Search for the cell housing the specified text and yield its (X, Y) center coordinate. 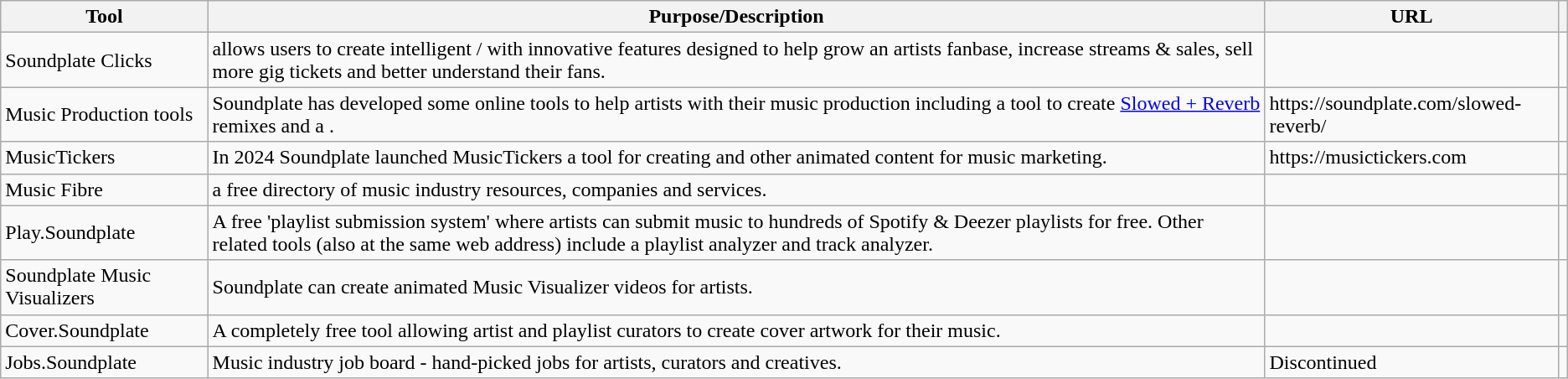
Cover.Soundplate (104, 330)
Play.Soundplate (104, 233)
Discontinued (1411, 362)
Tool (104, 17)
Music Production tools (104, 114)
URL (1411, 17)
a free directory of music industry resources, companies and services. (736, 189)
Jobs.Soundplate (104, 362)
A completely free tool allowing artist and playlist curators to create cover artwork for their music. (736, 330)
Soundplate has developed some online tools to help artists with their music production including a tool to create Slowed + Reverb remixes and a . (736, 114)
MusicTickers (104, 158)
In 2024 Soundplate launched MusicTickers a tool for creating and other animated content for music marketing. (736, 158)
Soundplate Clicks (104, 60)
Soundplate Music Visualizers (104, 287)
Soundplate can create animated Music Visualizer videos for artists. (736, 287)
Music Fibre (104, 189)
Music industry job board - hand-picked jobs for artists, curators and creatives. (736, 362)
https://musictickers.com (1411, 158)
Purpose/Description (736, 17)
https://soundplate.com/slowed-reverb/ (1411, 114)
